For the text-containing cell, return its midpoint in (X, Y) coordinate format. 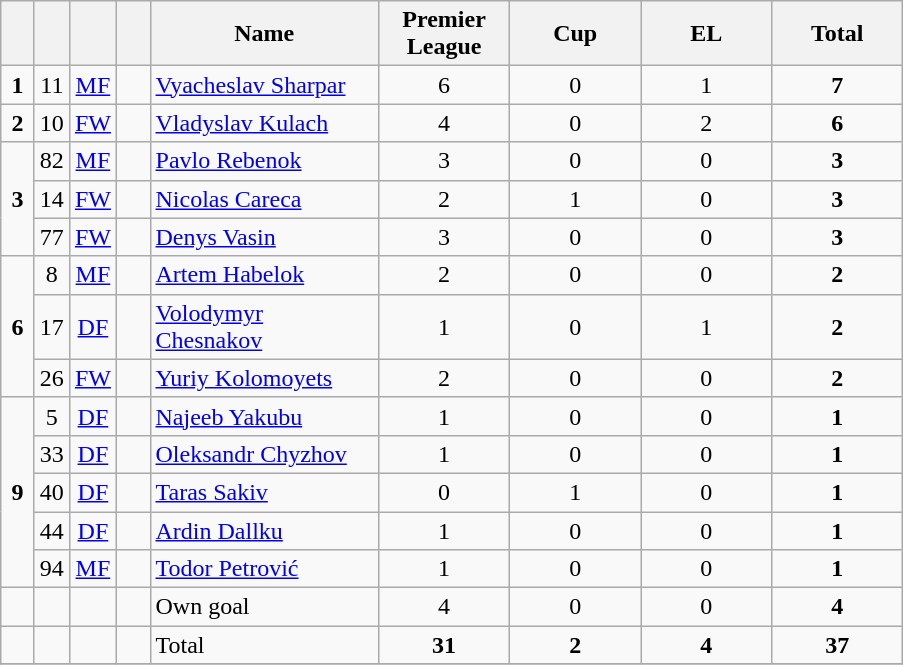
7 (838, 85)
82 (52, 161)
26 (52, 378)
EL (706, 34)
Ardin Dallku (264, 531)
10 (52, 123)
Vyacheslav Sharpar (264, 85)
33 (52, 454)
14 (52, 199)
9 (18, 492)
8 (52, 275)
Own goal (264, 607)
Yuriy Kolomoyets (264, 378)
Pavlo Rebenok (264, 161)
94 (52, 569)
31 (444, 645)
17 (52, 326)
40 (52, 492)
Najeeb Yakubu (264, 416)
Vladyslav Kulach (264, 123)
Premier League (444, 34)
11 (52, 85)
5 (52, 416)
Todor Petrović (264, 569)
Artem Habelok (264, 275)
Taras Sakiv (264, 492)
44 (52, 531)
Oleksandr Chyzhov (264, 454)
Nicolas Careca (264, 199)
37 (838, 645)
Volodymyr Chesnakov (264, 326)
Cup (576, 34)
Name (264, 34)
Denys Vasin (264, 237)
77 (52, 237)
